Determine the (X, Y) coordinate at the center of the cell enclosing the given text.  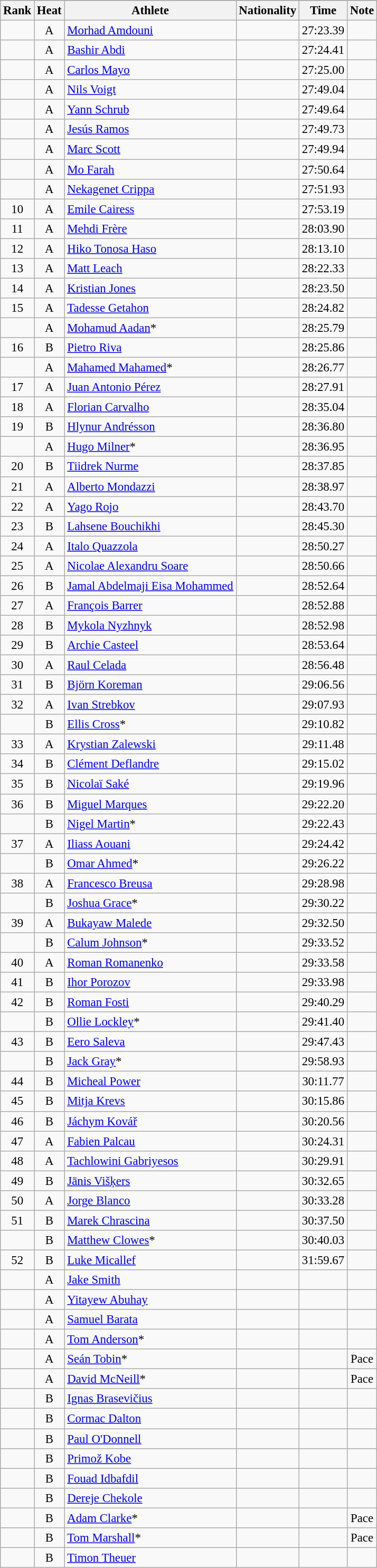
Marc Scott (150, 149)
Mykola Nyzhnyk (150, 625)
29:06.56 (323, 685)
28:37.85 (323, 467)
Alberto Mondazzi (150, 486)
Fouad Idbafdil (150, 1478)
Roman Romanenko (150, 962)
28:22.33 (323, 269)
Jáchym Kovář (150, 1121)
49 (17, 1181)
28:50.27 (323, 546)
29:32.50 (323, 923)
Lahsene Bouchikhi (150, 526)
Björn Koreman (150, 685)
Nicolae Alexandru Soare (150, 566)
13 (17, 269)
Tiidrek Nurme (150, 467)
30:33.28 (323, 1201)
Italo Quazzola (150, 546)
29:40.29 (323, 1002)
Jake Smith (150, 1280)
Time (323, 11)
28:26.77 (323, 368)
28:36.95 (323, 447)
18 (17, 407)
Kristian Jones (150, 288)
29:47.43 (323, 1042)
30 (17, 665)
29:19.96 (323, 784)
27:25.00 (323, 70)
29:33.98 (323, 982)
27 (17, 606)
Ignas Brasevičius (150, 1399)
48 (17, 1161)
30:15.86 (323, 1102)
27:49.73 (323, 129)
47 (17, 1141)
Note (362, 11)
Francesco Breusa (150, 883)
Nicolaï Saké (150, 784)
Morhad Amdouni (150, 31)
27:49.64 (323, 110)
Jorge Blanco (150, 1201)
28:03.90 (323, 228)
37 (17, 844)
Hiko Tonosa Haso (150, 248)
Joshua Grace* (150, 903)
Mohamud Aadan* (150, 328)
28:23.50 (323, 288)
30:37.50 (323, 1220)
28:53.64 (323, 645)
Tadesse Getahon (150, 308)
Nils Voigt (150, 90)
38 (17, 883)
14 (17, 288)
Luke Micallef (150, 1260)
27:49.04 (323, 90)
Hlynur Andrésson (150, 427)
Florian Carvalho (150, 407)
Athlete (150, 11)
29:30.22 (323, 903)
28:38.97 (323, 486)
28:25.79 (323, 328)
Jesús Ramos (150, 129)
31 (17, 685)
30:29.91 (323, 1161)
29:28.98 (323, 883)
27:53.19 (323, 209)
45 (17, 1102)
Ellis Cross* (150, 724)
34 (17, 764)
28:36.80 (323, 427)
27:49.94 (323, 149)
Ihor Porozov (150, 982)
Micheal Power (150, 1082)
28:24.82 (323, 308)
30:24.31 (323, 1141)
29:33.58 (323, 962)
29:07.93 (323, 705)
29:10.82 (323, 724)
29:22.43 (323, 824)
Bukayaw Malede (150, 923)
Krystian Zalewski (150, 744)
Tom Anderson* (150, 1340)
Paul O'Donnell (150, 1439)
Juan Antonio Pérez (150, 387)
Iliass Aouani (150, 844)
28:35.04 (323, 407)
22 (17, 506)
Jānis Višķers (150, 1181)
27:24.41 (323, 50)
Mitja Krevs (150, 1102)
28:52.64 (323, 586)
Ivan Strebkov (150, 705)
27:23.39 (323, 31)
Carlos Mayo (150, 70)
Miguel Marques (150, 804)
30:11.77 (323, 1082)
12 (17, 248)
Jamal Abdelmaji Eisa Mohammed (150, 586)
Rank (17, 11)
Cormac Dalton (150, 1419)
28:25.86 (323, 348)
Tom Marshall* (150, 1538)
Raul Celada (150, 665)
36 (17, 804)
15 (17, 308)
Matthew Clowes* (150, 1240)
Archie Casteel (150, 645)
28:52.88 (323, 606)
Mahamed Mahamed* (150, 368)
Pietro Riva (150, 348)
Ollie Lockley* (150, 1022)
29:22.20 (323, 804)
43 (17, 1042)
Dereje Chekole (150, 1498)
28 (17, 625)
20 (17, 467)
Tachlowini Gabriyesos (150, 1161)
19 (17, 427)
28:56.48 (323, 665)
28:45.30 (323, 526)
46 (17, 1121)
29:58.93 (323, 1062)
24 (17, 546)
Bashir Abdi (150, 50)
29:24.42 (323, 844)
30:32.65 (323, 1181)
Clément Deflandre (150, 764)
39 (17, 923)
40 (17, 962)
Heat (50, 11)
17 (17, 387)
François Barrer (150, 606)
Fabien Palcau (150, 1141)
27:51.93 (323, 189)
35 (17, 784)
Samuel Barata (150, 1320)
Nekagenet Crippa (150, 189)
28:50.66 (323, 566)
29:41.40 (323, 1022)
Eero Saleva (150, 1042)
David McNeill* (150, 1379)
26 (17, 586)
44 (17, 1082)
Emile Cairess (150, 209)
11 (17, 228)
Yitayew Abuhay (150, 1300)
41 (17, 982)
Mehdi Frère (150, 228)
28:27.91 (323, 387)
Nationality (267, 11)
Seán Tobin* (150, 1359)
29:26.22 (323, 863)
29:15.02 (323, 764)
21 (17, 486)
23 (17, 526)
29 (17, 645)
32 (17, 705)
Mo Farah (150, 169)
29:33.52 (323, 943)
28:13.10 (323, 248)
25 (17, 566)
Matt Leach (150, 269)
Marek Chrascina (150, 1220)
50 (17, 1201)
42 (17, 1002)
Jack Gray* (150, 1062)
30:20.56 (323, 1121)
Yann Schrub (150, 110)
Timon Theuer (150, 1557)
52 (17, 1260)
16 (17, 348)
29:11.48 (323, 744)
Hugo Milner* (150, 447)
51 (17, 1220)
Primož Kobe (150, 1458)
28:43.70 (323, 506)
Nigel Martin* (150, 824)
Roman Fosti (150, 1002)
31:59.67 (323, 1260)
27:50.64 (323, 169)
10 (17, 209)
Calum Johnson* (150, 943)
Adam Clarke* (150, 1518)
30:40.03 (323, 1240)
28:52.98 (323, 625)
33 (17, 744)
Omar Ahmed* (150, 863)
Yago Rojo (150, 506)
